Capture the cell that displays the provided text and extract its (X, Y) central coordinate. 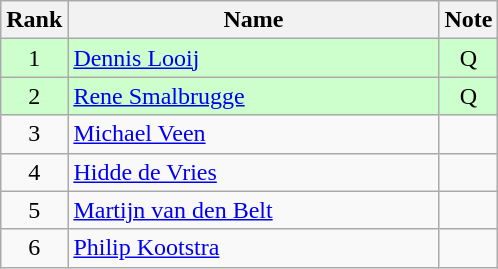
Hidde de Vries (254, 172)
Name (254, 20)
2 (34, 96)
Philip Kootstra (254, 248)
3 (34, 134)
Martijn van den Belt (254, 210)
Rene Smalbrugge (254, 96)
Note (468, 20)
Michael Veen (254, 134)
1 (34, 58)
6 (34, 248)
Rank (34, 20)
4 (34, 172)
Dennis Looij (254, 58)
5 (34, 210)
